Determine the (x, y) coordinate at the center of the cell enclosing the given text.  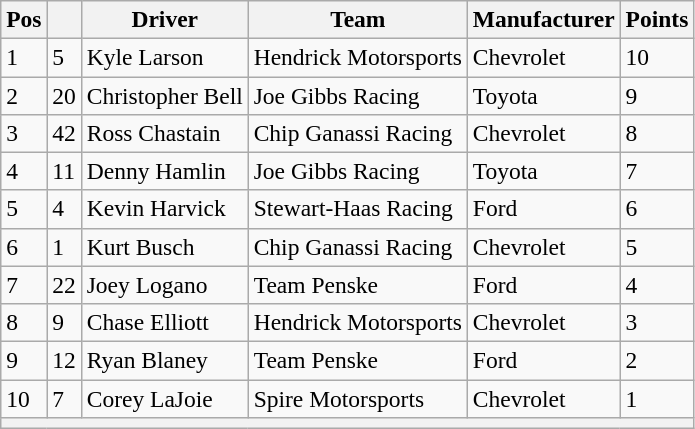
Ryan Blaney (164, 360)
Driver (164, 19)
12 (64, 360)
Kyle Larson (164, 57)
Manufacturer (544, 19)
Corey LaJoie (164, 398)
Kurt Busch (164, 247)
Joey Logano (164, 285)
Ross Chastain (164, 133)
Spire Motorsports (358, 398)
Points (657, 19)
20 (64, 95)
Chase Elliott (164, 322)
Christopher Bell (164, 95)
42 (64, 133)
11 (64, 171)
Pos (24, 19)
22 (64, 285)
Stewart-Haas Racing (358, 209)
Denny Hamlin (164, 171)
Team (358, 19)
Kevin Harvick (164, 209)
